Determine the [x, y] coordinate at the center of the cell enclosing the given text.  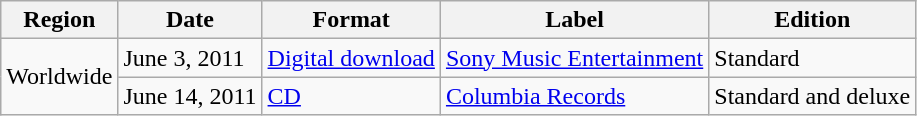
Format [351, 20]
Columbia Records [574, 96]
Standard and deluxe [812, 96]
Date [190, 20]
June 14, 2011 [190, 96]
Label [574, 20]
June 3, 2011 [190, 58]
Worldwide [60, 77]
Standard [812, 58]
Sony Music Entertainment [574, 58]
Digital download [351, 58]
Edition [812, 20]
Region [60, 20]
CD [351, 96]
